For the text-containing cell, return its midpoint in (x, y) coordinate format. 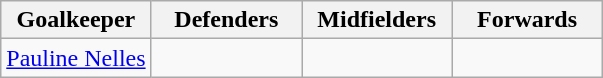
Forwards (527, 20)
Defenders (226, 20)
Midfielders (377, 20)
Goalkeeper (76, 20)
Pauline Nelles (76, 58)
